Determine the (x, y) coordinate at the center of the cell enclosing the given text.  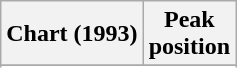
Chart (1993) (72, 34)
Peakposition (189, 34)
